Return (x, y) of the center of cell containing provided text 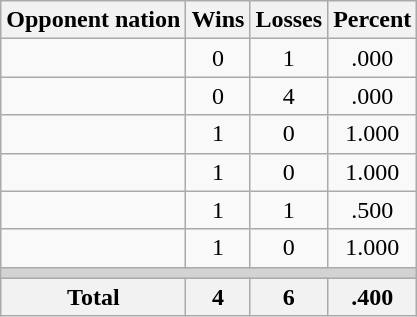
Total (94, 297)
Percent (372, 20)
Wins (218, 20)
.500 (372, 210)
6 (289, 297)
Losses (289, 20)
Opponent nation (94, 20)
.400 (372, 297)
